Search for the cell housing the specified text and yield its [X, Y] center coordinate. 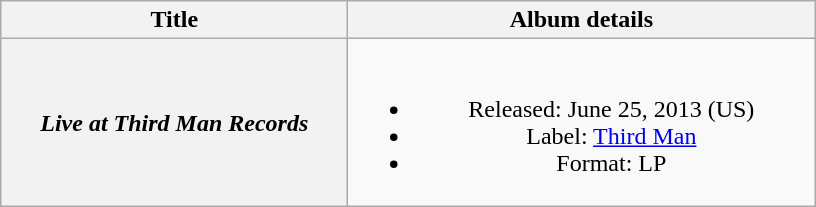
Album details [582, 20]
Released: June 25, 2013 (US)Label: Third ManFormat: LP [582, 122]
Title [174, 20]
Live at Third Man Records [174, 122]
